Determine the [x, y] coordinate at the center of the cell enclosing the given text.  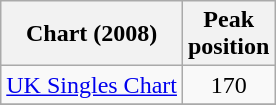
Chart (2008) [92, 34]
UK Singles Chart [92, 85]
Peakposition [228, 34]
170 [228, 85]
